Return [X, Y] of the center of cell containing provided text 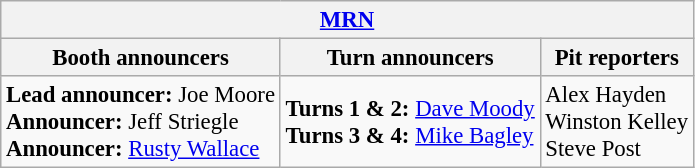
MRN [348, 20]
Turns 1 & 2: Dave MoodyTurns 3 & 4: Mike Bagley [410, 122]
Pit reporters [616, 58]
Alex HaydenWinston KelleySteve Post [616, 122]
Booth announcers [141, 58]
Turn announcers [410, 58]
Lead announcer: Joe MooreAnnouncer: Jeff StriegleAnnouncer: Rusty Wallace [141, 122]
